Capture the cell that displays the provided text and extract its [x, y] central coordinate. 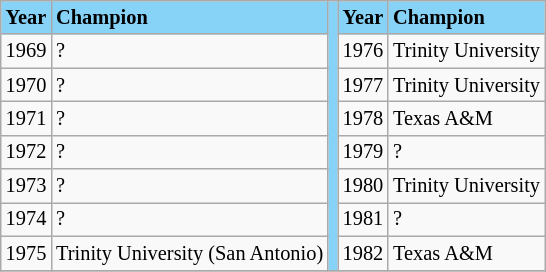
1972 [26, 152]
1971 [26, 118]
1974 [26, 219]
1977 [363, 85]
1973 [26, 186]
1975 [26, 253]
1979 [363, 152]
1978 [363, 118]
1980 [363, 186]
1976 [363, 51]
Trinity University (San Antonio) [190, 253]
1969 [26, 51]
1981 [363, 219]
1982 [363, 253]
1970 [26, 85]
